For the text-containing cell, return its midpoint in [X, Y] coordinate format. 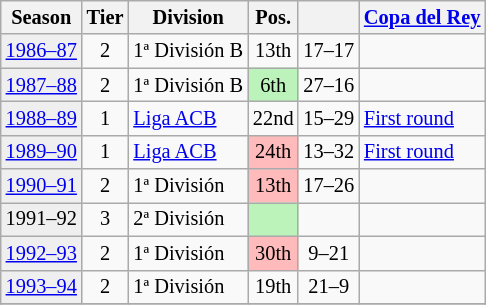
19th [273, 287]
Division [188, 17]
3 [106, 219]
1990–91 [42, 186]
6th [273, 85]
1989–90 [42, 152]
1992–93 [42, 253]
15–29 [328, 118]
21–9 [328, 287]
22nd [273, 118]
9–21 [328, 253]
Season [42, 17]
1991–92 [42, 219]
17–17 [328, 51]
2ª División [188, 219]
Copa del Rey [422, 17]
1986–87 [42, 51]
Tier [106, 17]
1987–88 [42, 85]
30th [273, 253]
24th [273, 152]
1993–94 [42, 287]
1988–89 [42, 118]
Pos. [273, 17]
17–26 [328, 186]
27–16 [328, 85]
13–32 [328, 152]
